Locate the cell with the specified text and output its (x, y) center coordinate. 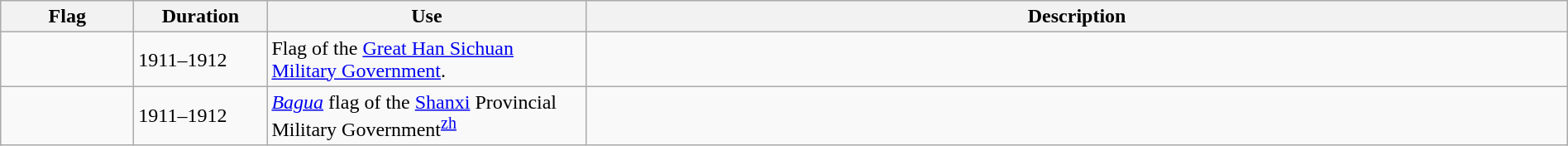
Flag (68, 17)
Flag of the Great Han Sichuan Military Government. (427, 60)
Bagua flag of the Shanxi Provincial Military Governmentzh (427, 116)
Use (427, 17)
Duration (200, 17)
Description (1077, 17)
